Locate the cell with the specified text and output its (X, Y) center coordinate. 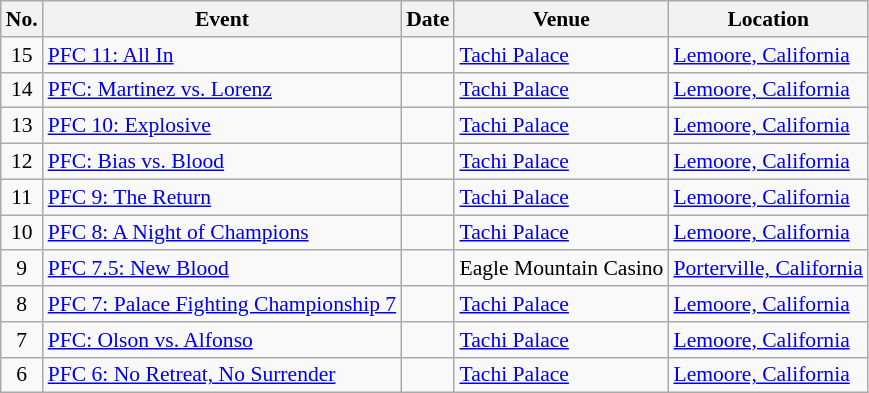
PFC 11: All In (222, 55)
PFC: Bias vs. Blood (222, 162)
11 (22, 197)
6 (22, 375)
PFC 7.5: New Blood (222, 269)
12 (22, 162)
Location (768, 19)
7 (22, 340)
10 (22, 233)
PFC 6: No Retreat, No Surrender (222, 375)
Porterville, California (768, 269)
Event (222, 19)
15 (22, 55)
No. (22, 19)
PFC: Martinez vs. Lorenz (222, 90)
8 (22, 304)
Eagle Mountain Casino (561, 269)
PFC 7: Palace Fighting Championship 7 (222, 304)
Venue (561, 19)
PFC: Olson vs. Alfonso (222, 340)
PFC 8: A Night of Champions (222, 233)
9 (22, 269)
PFC 9: The Return (222, 197)
PFC 10: Explosive (222, 126)
13 (22, 126)
14 (22, 90)
Date (428, 19)
